For the text-containing cell, return its midpoint in (X, Y) coordinate format. 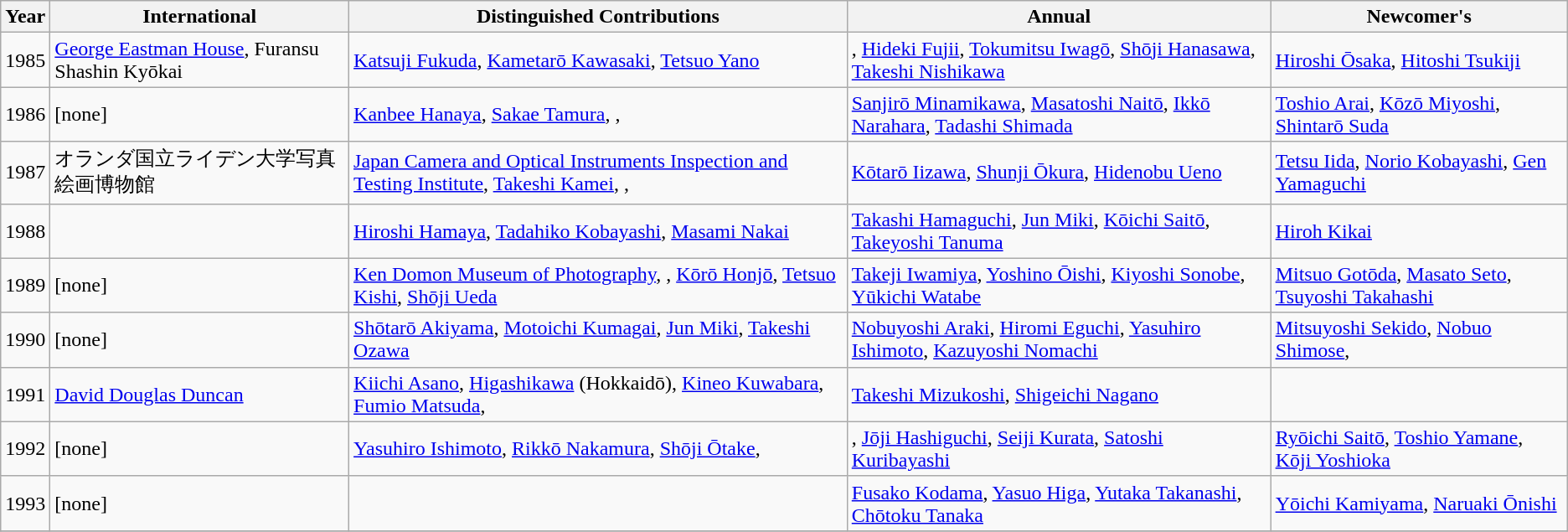
Nobuyoshi Araki, Hiromi Eguchi, Yasuhiro Ishimoto, Kazuyoshi Nomachi (1059, 340)
Hiroh Kikai (1419, 231)
1987 (25, 173)
1988 (25, 231)
1992 (25, 449)
David Douglas Duncan (199, 394)
Kiichi Asano, Higashikawa (Hokkaidō), Kineo Kuwabara, Fumio Matsuda, (598, 394)
, Hideki Fujii, Tokumitsu Iwagō, Shōji Hanasawa, Takeshi Nishikawa (1059, 60)
Takeshi Mizukoshi, Shigeichi Nagano (1059, 394)
Hiroshi Ōsaka, Hitoshi Tsukiji (1419, 60)
, Jōji Hashiguchi, Seiji Kurata, Satoshi Kuribayashi (1059, 449)
1993 (25, 503)
Ryōichi Saitō, Toshio Yamane, Kōji Yoshioka (1419, 449)
1990 (25, 340)
Annual (1059, 17)
Yōichi Kamiyama, Naruaki Ōnishi (1419, 503)
1985 (25, 60)
Distinguished Contributions (598, 17)
George Eastman House, Furansu Shashin Kyōkai (199, 60)
Shōtarō Akiyama, Motoichi Kumagai, Jun Miki, Takeshi Ozawa (598, 340)
Yasuhiro Ishimoto, Rikkō Nakamura, Shōji Ōtake, (598, 449)
1989 (25, 285)
Year (25, 17)
Ken Domon Museum of Photography, , Kōrō Honjō, Tetsuo Kishi, Shōji Ueda (598, 285)
Sanjirō Minamikawa, Masatoshi Naitō, Ikkō Narahara, Tadashi Shimada (1059, 114)
1991 (25, 394)
Toshio Arai, Kōzō Miyoshi, Shintarō Suda (1419, 114)
Tetsu Iida, Norio Kobayashi, Gen Yamaguchi (1419, 173)
1986 (25, 114)
International (199, 17)
Katsuji Fukuda, Kametarō Kawasaki, Tetsuo Yano (598, 60)
Mitsuo Gotōda, Masato Seto, Tsuyoshi Takahashi (1419, 285)
Takashi Hamaguchi, Jun Miki, Kōichi Saitō, Takeyoshi Tanuma (1059, 231)
オランダ国立ライデン大学写真絵画博物館 (199, 173)
Hiroshi Hamaya, Tadahiko Kobayashi, Masami Nakai (598, 231)
Takeji Iwamiya, Yoshino Ōishi, Kiyoshi Sonobe, Yūkichi Watabe (1059, 285)
Japan Camera and Optical Instruments Inspection and Testing Institute, Takeshi Kamei, , (598, 173)
Mitsuyoshi Sekido, Nobuo Shimose, (1419, 340)
Kōtarō Iizawa, Shunji Ōkura, Hidenobu Ueno (1059, 173)
Newcomer's (1419, 17)
Fusako Kodama, Yasuo Higa, Yutaka Takanashi, Chōtoku Tanaka (1059, 503)
Kanbee Hanaya, Sakae Tamura, , (598, 114)
